Search for the cell housing the specified text and yield its [X, Y] center coordinate. 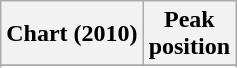
Chart (2010) [72, 34]
Peakposition [189, 34]
